Return the [X, Y] coordinate for the center point of the cell that contains the specified text.  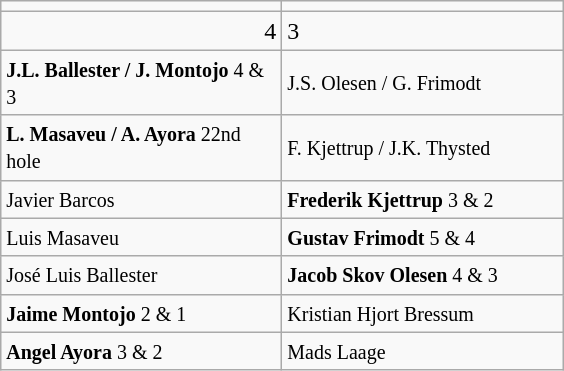
José Luis Ballester [142, 275]
Gustav Frimodt 5 & 4 [422, 237]
3 [422, 31]
Mads Laage [422, 351]
F. Kjettrup / J.K. Thysted [422, 148]
Jaime Montojo 2 & 1 [142, 313]
Jacob Skov Olesen 4 & 3 [422, 275]
Javier Barcos [142, 199]
Luis Masaveu [142, 237]
Kristian Hjort Bressum [422, 313]
Frederik Kjettrup 3 & 2 [422, 199]
4 [142, 31]
L. Masaveu / A. Ayora 22nd hole [142, 148]
Angel Ayora 3 & 2 [142, 351]
J.S. Olesen / G. Frimodt [422, 82]
J.L. Ballester / J. Montojo 4 & 3 [142, 82]
